Output the (X, Y) coordinate of the center of the cell containing the given text.  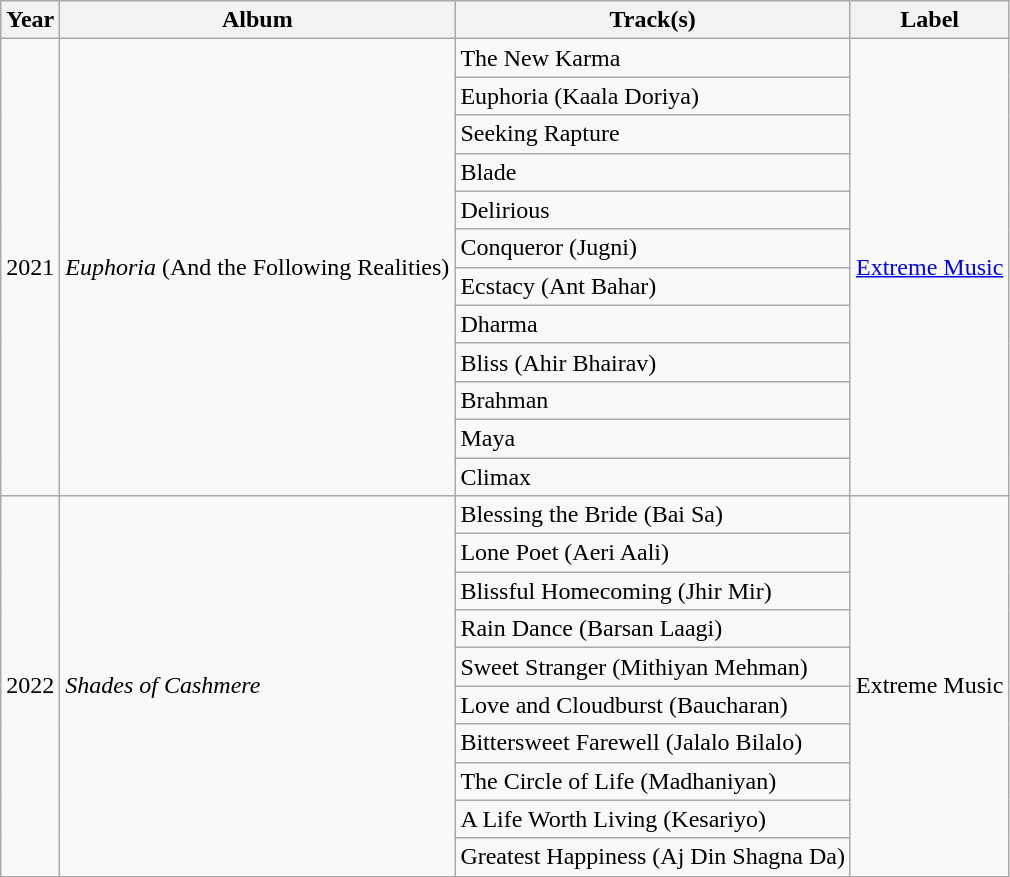
Delirious (653, 210)
Climax (653, 477)
Euphoria (Kaala Doriya) (653, 96)
Brahman (653, 400)
Euphoria (And the Following Realities) (258, 268)
Blissful Homecoming (Jhir Mir) (653, 591)
Love and Cloudburst (Baucharan) (653, 705)
A Life Worth Living (Kesariyo) (653, 819)
Track(s) (653, 20)
Ecstacy (Ant Bahar) (653, 286)
Label (929, 20)
The Circle of Life (Madhaniyan) (653, 781)
Blessing the Bride (Bai Sa) (653, 515)
Album (258, 20)
Seeking Rapture (653, 134)
2021 (30, 268)
Dharma (653, 324)
The New Karma (653, 58)
Rain Dance (Barsan Laagi) (653, 629)
2022 (30, 686)
Bliss (Ahir Bhairav) (653, 362)
Greatest Happiness (Aj Din Shagna Da) (653, 857)
Bittersweet Farewell (Jalalo Bilalo) (653, 743)
Sweet Stranger (Mithiyan Mehman) (653, 667)
Shades of Cashmere (258, 686)
Year (30, 20)
Lone Poet (Aeri Aali) (653, 553)
Blade (653, 172)
Maya (653, 438)
Conqueror (Jugni) (653, 248)
